Pinpoint the cell where the given text exists, returning its (X, Y) midpoint coordinate. 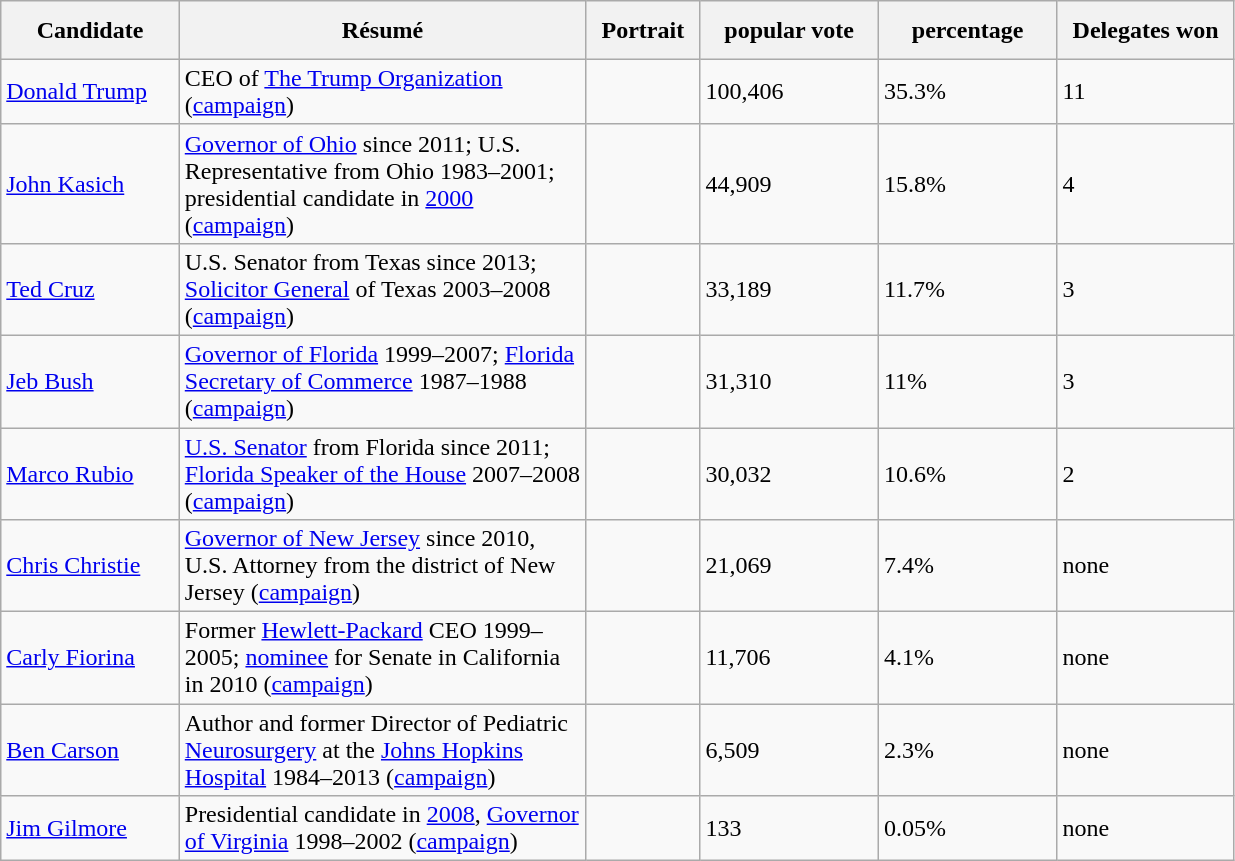
Carly Fiorina (90, 658)
6,509 (789, 750)
Governor of Florida 1999–2007; Florida Secretary of Commerce 1987–1988 (campaign) (382, 381)
Ben Carson (90, 750)
15.8% (967, 184)
2 (1146, 474)
popular vote (789, 30)
30,032 (789, 474)
Presidential candidate in 2008, Governor of Virginia 1998–2002 (campaign) (382, 828)
Jeb Bush (90, 381)
Governor of New Jersey since 2010, U.S. Attorney from the district of New Jersey (campaign) (382, 566)
0.05% (967, 828)
31,310 (789, 381)
Marco Rubio (90, 474)
4.1% (967, 658)
Author and former Director of Pediatric Neurosurgery at the Johns Hopkins Hospital 1984–2013 (campaign) (382, 750)
Candidate (90, 30)
33,189 (789, 289)
Governor of Ohio since 2011; U.S. Representative from Ohio 1983–2001; presidential candidate in 2000 (campaign) (382, 184)
Portrait (643, 30)
Jim Gilmore (90, 828)
133 (789, 828)
Ted Cruz (90, 289)
4 (1146, 184)
44,909 (789, 184)
Former Hewlett-Packard CEO 1999–2005; nominee for Senate in California in 2010 (campaign) (382, 658)
7.4% (967, 566)
Delegates won (1146, 30)
Donald Trump (90, 92)
11.7% (967, 289)
U.S. Senator from Florida since 2011; Florida Speaker of the House 2007–2008 (campaign) (382, 474)
CEO of The Trump Organization (campaign) (382, 92)
percentage (967, 30)
2.3% (967, 750)
100,406 (789, 92)
11 (1146, 92)
11% (967, 381)
John Kasich (90, 184)
10.6% (967, 474)
Résumé (382, 30)
U.S. Senator from Texas since 2013; Solicitor General of Texas 2003–2008 (campaign) (382, 289)
Chris Christie (90, 566)
11,706 (789, 658)
21,069 (789, 566)
35.3% (967, 92)
